Find where the given text appears and provide that cell's center as [X, Y] coordinate. 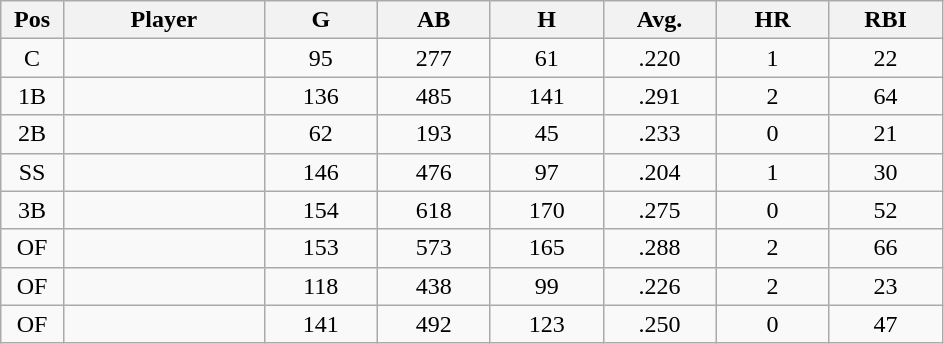
123 [546, 324]
136 [320, 96]
23 [886, 286]
165 [546, 248]
476 [434, 172]
H [546, 20]
.220 [660, 58]
.275 [660, 210]
Player [164, 20]
30 [886, 172]
64 [886, 96]
.233 [660, 134]
2B [32, 134]
C [32, 58]
45 [546, 134]
99 [546, 286]
193 [434, 134]
492 [434, 324]
1B [32, 96]
HR [772, 20]
.250 [660, 324]
62 [320, 134]
438 [434, 286]
RBI [886, 20]
.204 [660, 172]
118 [320, 286]
G [320, 20]
22 [886, 58]
21 [886, 134]
AB [434, 20]
SS [32, 172]
146 [320, 172]
Avg. [660, 20]
170 [546, 210]
.288 [660, 248]
3B [32, 210]
.291 [660, 96]
97 [546, 172]
154 [320, 210]
573 [434, 248]
277 [434, 58]
618 [434, 210]
153 [320, 248]
485 [434, 96]
Pos [32, 20]
52 [886, 210]
47 [886, 324]
66 [886, 248]
.226 [660, 286]
95 [320, 58]
61 [546, 58]
